Detect which cell encompasses the target text, then output its [x, y] center coordinate. 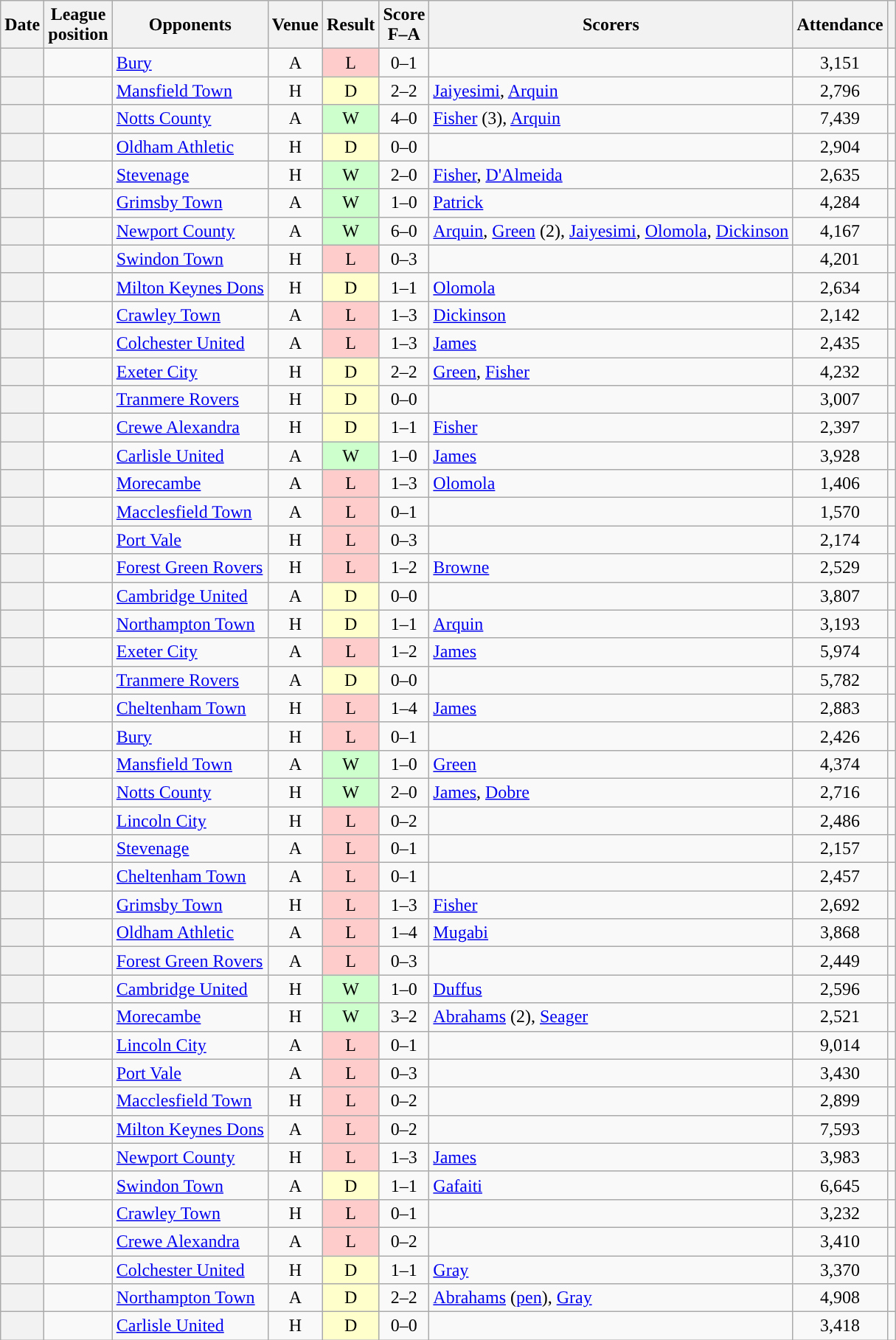
3,232 [840, 1213]
3,928 [840, 456]
4,908 [840, 1298]
4,374 [840, 764]
2,457 [840, 877]
4,201 [840, 259]
6,645 [840, 1185]
3,983 [840, 1157]
4,232 [840, 371]
3,868 [840, 933]
3,430 [840, 1073]
4–0 [404, 119]
7,439 [840, 119]
3,410 [840, 1241]
James, Dobre [611, 792]
2,634 [840, 287]
Dickinson [611, 315]
2,529 [840, 568]
3–2 [404, 1017]
Leagueposition [78, 25]
2,635 [840, 175]
Abrahams (pen), Gray [611, 1298]
2,426 [840, 736]
9,014 [840, 1045]
5,974 [840, 652]
2,449 [840, 961]
Green [611, 764]
3,370 [840, 1269]
2,486 [840, 821]
Gray [611, 1269]
2,435 [840, 343]
6–0 [404, 231]
Fisher, D'Almeida [611, 175]
Result [350, 25]
2,716 [840, 792]
2,397 [840, 428]
Abrahams (2), Seager [611, 1017]
3,193 [840, 624]
Gafaiti [611, 1185]
3,807 [840, 596]
Date [22, 25]
Duffus [611, 989]
Patrick [611, 203]
Venue [295, 25]
1,570 [840, 512]
Scorers [611, 25]
2,883 [840, 708]
4,284 [840, 203]
Opponents [190, 25]
2,692 [840, 905]
2,174 [840, 540]
Attendance [840, 25]
ScoreF–A [404, 25]
2,142 [840, 315]
Green, Fisher [611, 371]
Arquin, Green (2), Jaiyesimi, Olomola, Dickinson [611, 231]
2,899 [840, 1101]
3,418 [840, 1326]
2,157 [840, 849]
Arquin [611, 624]
3,151 [840, 63]
2,796 [840, 91]
4,167 [840, 231]
5,782 [840, 680]
7,593 [840, 1129]
Mugabi [611, 933]
1,406 [840, 484]
2,904 [840, 147]
Fisher (3), Arquin [611, 119]
Jaiyesimi, Arquin [611, 91]
2,521 [840, 1017]
3,007 [840, 400]
Browne [611, 568]
2,596 [840, 989]
